Extract the [X, Y] coordinate from the center of the cell holding the provided text.  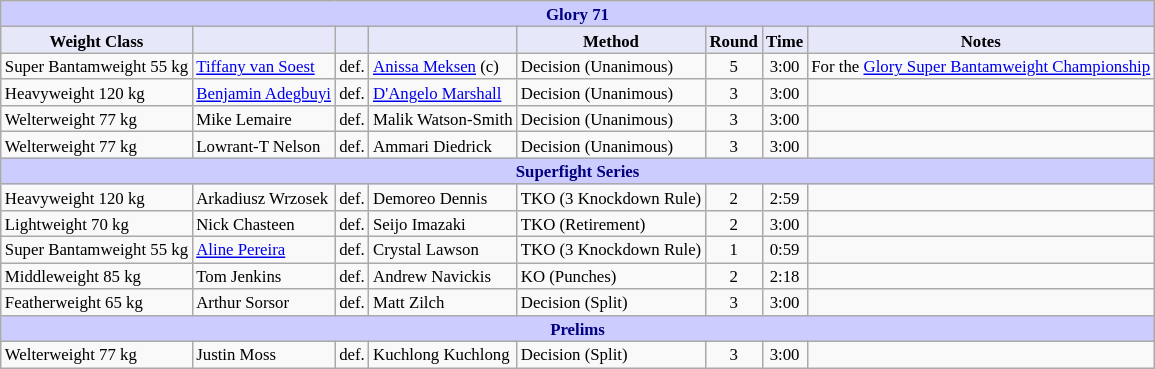
Featherweight 65 kg [96, 302]
Ammari Diedrick [443, 145]
Matt Zilch [443, 302]
Notes [980, 40]
Method [612, 40]
Arthur Sorsor [264, 302]
Justin Moss [264, 355]
Mike Lemaire [264, 119]
Aline Pereira [264, 250]
Superfight Series [578, 171]
2:59 [784, 197]
Seijo Imazaki [443, 224]
Weight Class [96, 40]
Andrew Navickis [443, 276]
Prelims [578, 328]
1 [734, 250]
Kuchlong Kuchlong [443, 355]
TKO (Retirement) [612, 224]
Anissa Meksen (c) [443, 66]
5 [734, 66]
Demoreo Dennis [443, 197]
Benjamin Adegbuyi [264, 93]
D'Angelo Marshall [443, 93]
Malik Watson-Smith [443, 119]
0:59 [784, 250]
Tiffany van Soest [264, 66]
Tom Jenkins [264, 276]
Glory 71 [578, 14]
KO (Punches) [612, 276]
Time [784, 40]
Middleweight 85 kg [96, 276]
Round [734, 40]
Crystal Lawson [443, 250]
For the Glory Super Bantamweight Championship [980, 66]
Lowrant-T Nelson [264, 145]
Nick Chasteen [264, 224]
2:18 [784, 276]
Arkadiusz Wrzosek [264, 197]
Lightweight 70 kg [96, 224]
